Provide the [X, Y] coordinate of the cell's center where the given text is located.  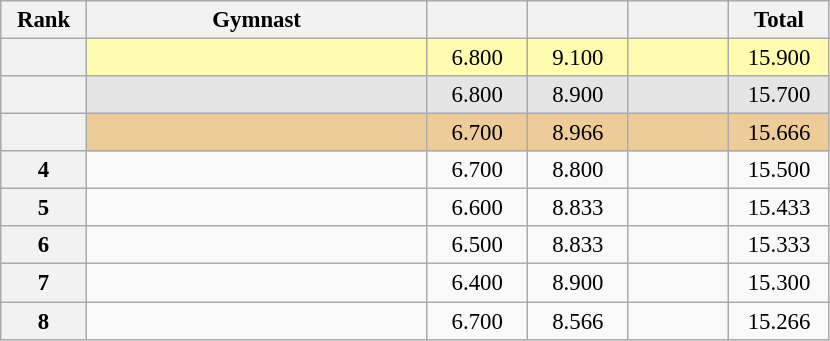
15.900 [780, 58]
6.500 [478, 245]
15.333 [780, 245]
15.433 [780, 208]
8.566 [578, 321]
9.100 [578, 58]
7 [44, 283]
8.800 [578, 170]
6.400 [478, 283]
15.266 [780, 321]
15.666 [780, 133]
4 [44, 170]
6 [44, 245]
15.300 [780, 283]
5 [44, 208]
15.700 [780, 95]
Rank [44, 20]
Gymnast [256, 20]
8.966 [578, 133]
6.600 [478, 208]
15.500 [780, 170]
8 [44, 321]
Total [780, 20]
